Determine the [X, Y] coordinate at the center of the cell enclosing the given text.  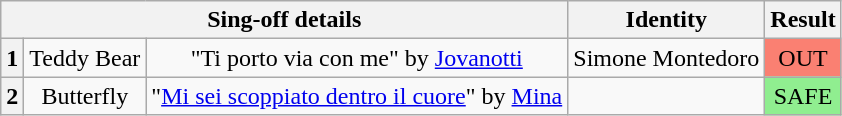
Identity [666, 20]
"Ti porto via con me" by Jovanotti [357, 58]
Teddy Bear [85, 58]
Simone Montedoro [666, 58]
1 [12, 58]
OUT [803, 58]
"Mi sei scoppiato dentro il cuore" by Mina [357, 96]
Sing-off details [284, 20]
2 [12, 96]
Result [803, 20]
Butterfly [85, 96]
SAFE [803, 96]
